Find where the given text appears and provide that cell's center as [x, y] coordinate. 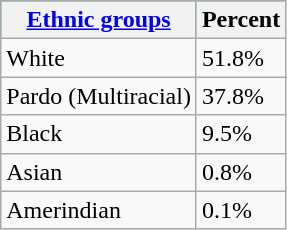
0.8% [240, 172]
Pardo (Multiracial) [99, 96]
Ethnic groups [99, 20]
White [99, 58]
Black [99, 134]
Asian [99, 172]
Percent [240, 20]
Amerindian [99, 210]
9.5% [240, 134]
51.8% [240, 58]
37.8% [240, 96]
0.1% [240, 210]
